From the cell containing the given text, extract its center point as [x, y] coordinate. 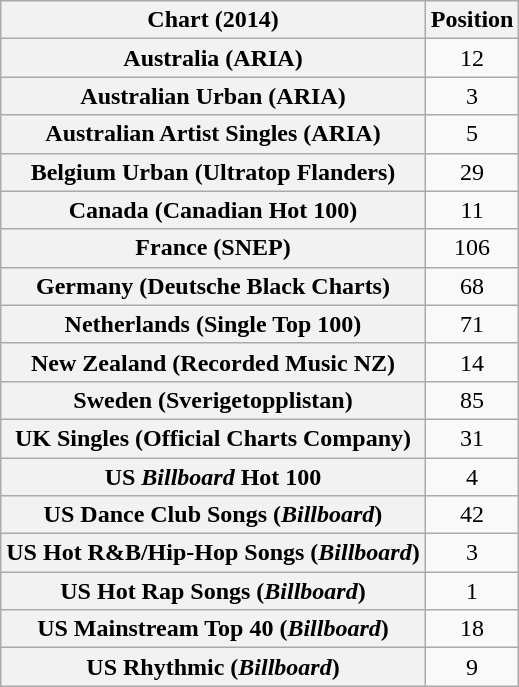
US Hot Rap Songs (Billboard) [213, 591]
12 [472, 58]
Germany (Deutsche Black Charts) [213, 286]
Position [472, 20]
Netherlands (Single Top 100) [213, 324]
11 [472, 210]
4 [472, 477]
Australia (ARIA) [213, 58]
18 [472, 629]
US Hot R&B/Hip-Hop Songs (Billboard) [213, 553]
106 [472, 248]
Canada (Canadian Hot 100) [213, 210]
68 [472, 286]
85 [472, 400]
Belgium Urban (Ultratop Flanders) [213, 172]
9 [472, 667]
Australian Artist Singles (ARIA) [213, 134]
31 [472, 438]
Australian Urban (ARIA) [213, 96]
5 [472, 134]
Chart (2014) [213, 20]
US Dance Club Songs (Billboard) [213, 515]
1 [472, 591]
New Zealand (Recorded Music NZ) [213, 362]
29 [472, 172]
42 [472, 515]
71 [472, 324]
US Rhythmic (Billboard) [213, 667]
UK Singles (Official Charts Company) [213, 438]
France (SNEP) [213, 248]
US Mainstream Top 40 (Billboard) [213, 629]
Sweden (Sverigetopplistan) [213, 400]
US Billboard Hot 100 [213, 477]
14 [472, 362]
